Locate the cell with the specified text and output its [X, Y] center coordinate. 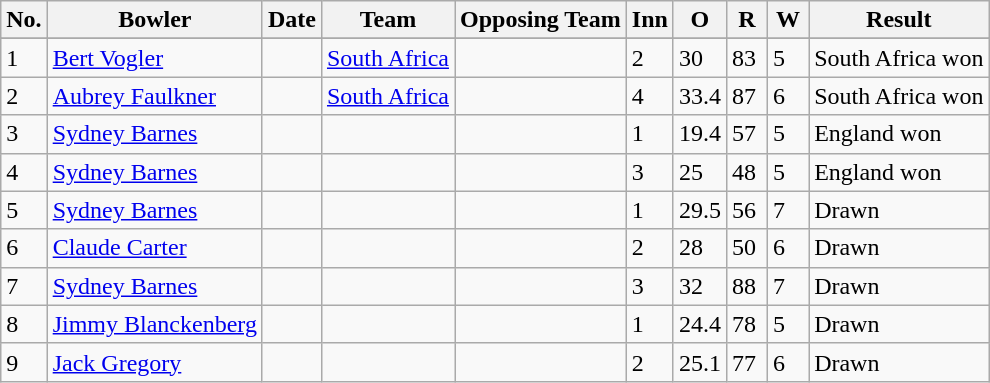
88 [746, 286]
77 [746, 362]
50 [746, 248]
29.5 [700, 210]
56 [746, 210]
33.4 [700, 96]
24.4 [700, 324]
8 [24, 324]
30 [700, 58]
Inn [650, 20]
87 [746, 96]
Team [388, 20]
25 [700, 172]
Aubrey Faulkner [154, 96]
W [788, 20]
78 [746, 324]
19.4 [700, 134]
Opposing Team [540, 20]
O [700, 20]
R [746, 20]
9 [24, 362]
25.1 [700, 362]
48 [746, 172]
Date [292, 20]
Result [899, 20]
32 [700, 286]
Jimmy Blanckenberg [154, 324]
No. [24, 20]
57 [746, 134]
Bowler [154, 20]
Claude Carter [154, 248]
Jack Gregory [154, 362]
28 [700, 248]
Bert Vogler [154, 58]
83 [746, 58]
